For the text-containing cell, return its midpoint in [X, Y] coordinate format. 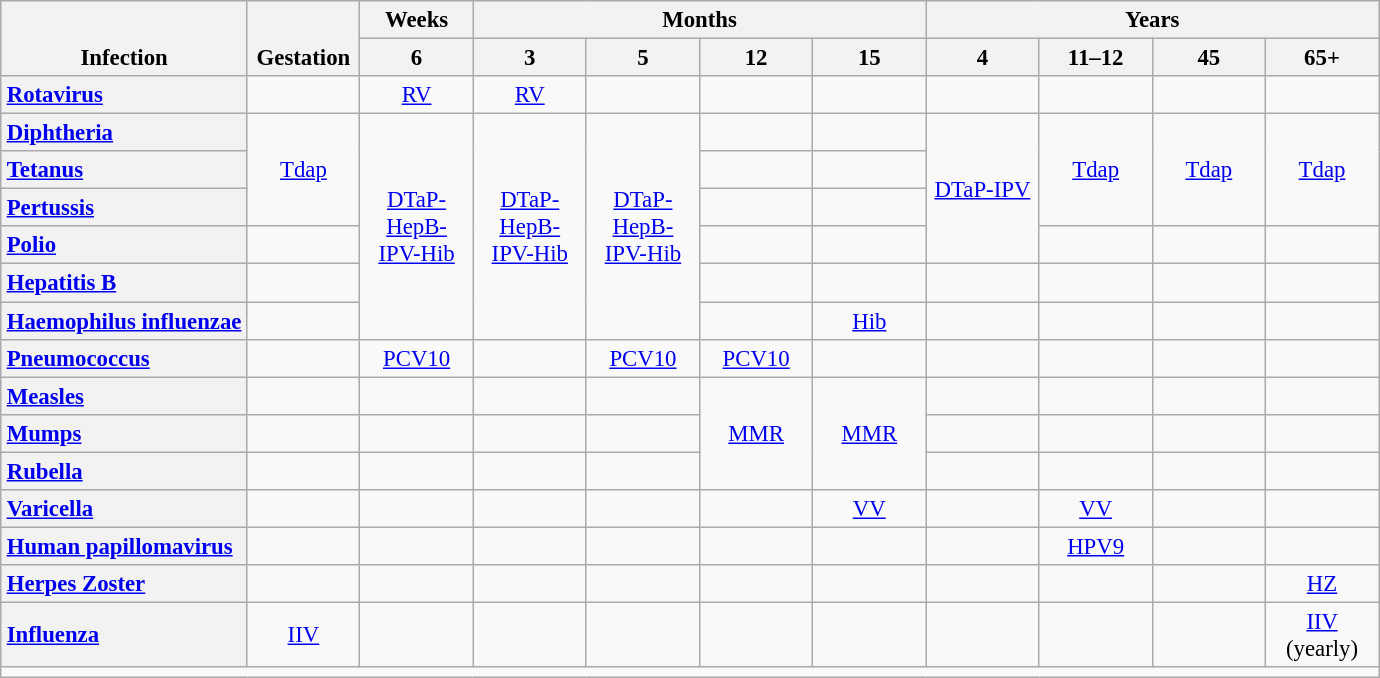
Pneumococcus [124, 358]
Rotavirus [124, 95]
Gestation [304, 38]
5 [642, 57]
3 [530, 57]
Tetanus [124, 170]
15 [870, 57]
45 [1208, 57]
Years [1152, 20]
Infection [124, 38]
4 [982, 57]
Varicella [124, 508]
IIV [304, 634]
Pertussis [124, 208]
DTaP-IPV [982, 189]
Polio [124, 245]
11–12 [1096, 57]
6 [416, 57]
Influenza [124, 634]
Hepatitis B [124, 283]
HPV9 [1096, 546]
Hib [870, 321]
Haemophilus influenzae [124, 321]
65+ [1322, 57]
12 [756, 57]
Diphtheria [124, 133]
Rubella [124, 471]
Herpes Zoster [124, 584]
Months [700, 20]
Measles [124, 396]
HZ [1322, 584]
IIV (yearly) [1322, 634]
Mumps [124, 433]
Weeks [416, 20]
Human papillomavirus [124, 546]
